For the text-containing cell, return its midpoint in [x, y] coordinate format. 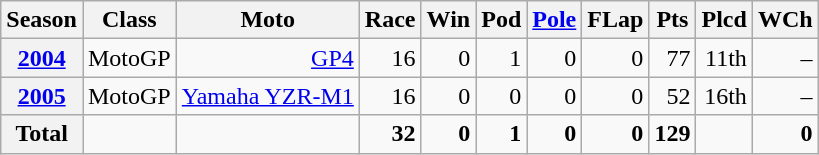
Race [390, 20]
2004 [42, 58]
Moto [268, 20]
FLap [616, 20]
Yamaha YZR-M1 [268, 96]
11th [724, 58]
Pole [554, 20]
2005 [42, 96]
Total [42, 134]
GP4 [268, 58]
16th [724, 96]
52 [672, 96]
Class [129, 20]
Win [448, 20]
Pts [672, 20]
WCh [785, 20]
129 [672, 134]
Season [42, 20]
Plcd [724, 20]
77 [672, 58]
Pod [502, 20]
32 [390, 134]
